Return the (x, y) coordinate for the center point of the cell that contains the specified text.  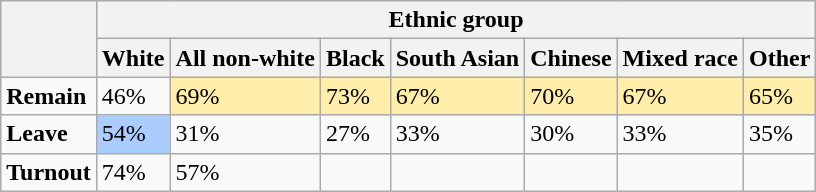
South Asian (457, 58)
White (133, 58)
69% (245, 96)
Black (355, 58)
31% (245, 134)
Other (779, 58)
54% (133, 134)
Remain (49, 96)
30% (571, 134)
73% (355, 96)
Chinese (571, 58)
Ethnic group (456, 20)
74% (133, 172)
Turnout (49, 172)
70% (571, 96)
Mixed race (680, 58)
27% (355, 134)
Leave (49, 134)
57% (245, 172)
All non-white (245, 58)
65% (779, 96)
46% (133, 96)
35% (779, 134)
